Scan for the cell matching the given text and deliver its [X, Y] coordinate at center. 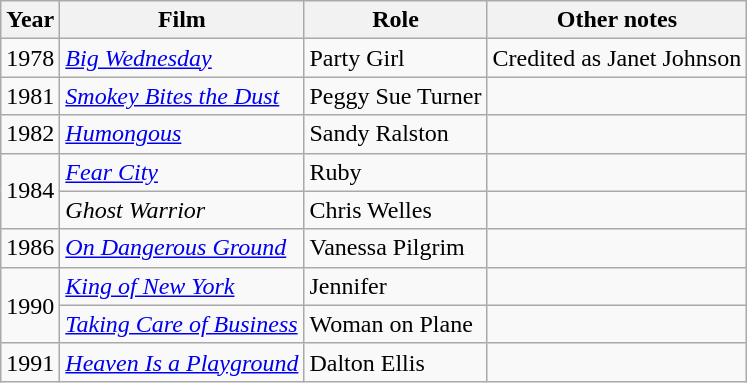
Vanessa Pilgrim [396, 248]
Heaven Is a Playground [182, 362]
Ghost Warrior [182, 210]
Role [396, 20]
Big Wednesday [182, 58]
Chris Welles [396, 210]
1990 [30, 305]
Year [30, 20]
1978 [30, 58]
1986 [30, 248]
Dalton Ellis [396, 362]
Sandy Ralston [396, 134]
Jennifer [396, 286]
1991 [30, 362]
Humongous [182, 134]
Credited as Janet Johnson [617, 58]
Party Girl [396, 58]
1984 [30, 191]
Woman on Plane [396, 324]
Film [182, 20]
King of New York [182, 286]
Fear City [182, 172]
Taking Care of Business [182, 324]
1981 [30, 96]
Peggy Sue Turner [396, 96]
On Dangerous Ground [182, 248]
Ruby [396, 172]
1982 [30, 134]
Other notes [617, 20]
Smokey Bites the Dust [182, 96]
